Determine the [x, y] coordinate at the center of the cell enclosing the given text.  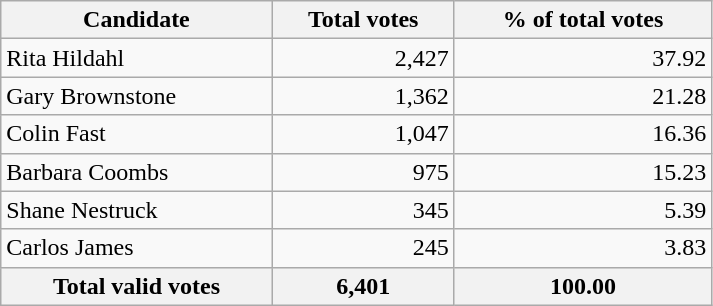
975 [363, 172]
Total votes [363, 20]
Gary Brownstone [136, 96]
6,401 [363, 286]
5.39 [582, 210]
Carlos James [136, 248]
Total valid votes [136, 286]
3.83 [582, 248]
% of total votes [582, 20]
2,427 [363, 58]
100.00 [582, 286]
Rita Hildahl [136, 58]
16.36 [582, 134]
15.23 [582, 172]
Colin Fast [136, 134]
21.28 [582, 96]
345 [363, 210]
1,362 [363, 96]
245 [363, 248]
Barbara Coombs [136, 172]
37.92 [582, 58]
1,047 [363, 134]
Shane Nestruck [136, 210]
Candidate [136, 20]
